From the cell containing the given text, extract its center point as (x, y) coordinate. 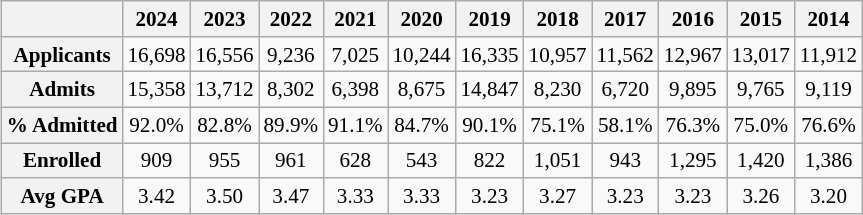
16,556 (225, 54)
1,386 (828, 160)
8,230 (558, 90)
2017 (626, 18)
2018 (558, 18)
Avg GPA (62, 196)
961 (291, 160)
3.50 (225, 196)
91.1% (355, 124)
2021 (355, 18)
Enrolled (62, 160)
16,335 (490, 54)
15,358 (157, 90)
90.1% (490, 124)
Admits (62, 90)
3.42 (157, 196)
11,562 (626, 54)
13,712 (225, 90)
58.1% (626, 124)
3.27 (558, 196)
2014 (828, 18)
82.8% (225, 124)
13,017 (761, 54)
16,698 (157, 54)
9,765 (761, 90)
12,967 (693, 54)
10,244 (422, 54)
84.7% (422, 124)
2019 (490, 18)
2016 (693, 18)
75.0% (761, 124)
822 (490, 160)
955 (225, 160)
1,295 (693, 160)
10,957 (558, 54)
1,420 (761, 160)
3.26 (761, 196)
9,119 (828, 90)
543 (422, 160)
8,302 (291, 90)
7,025 (355, 54)
Applicants (62, 54)
11,912 (828, 54)
76.6% (828, 124)
9,236 (291, 54)
76.3% (693, 124)
628 (355, 160)
1,051 (558, 160)
89.9% (291, 124)
6,398 (355, 90)
3.20 (828, 196)
% Admitted (62, 124)
2023 (225, 18)
6,720 (626, 90)
92.0% (157, 124)
943 (626, 160)
75.1% (558, 124)
2024 (157, 18)
909 (157, 160)
2020 (422, 18)
2022 (291, 18)
3.47 (291, 196)
2015 (761, 18)
14,847 (490, 90)
8,675 (422, 90)
9,895 (693, 90)
